Return the [x, y] coordinate for the center point of the cell that contains the specified text.  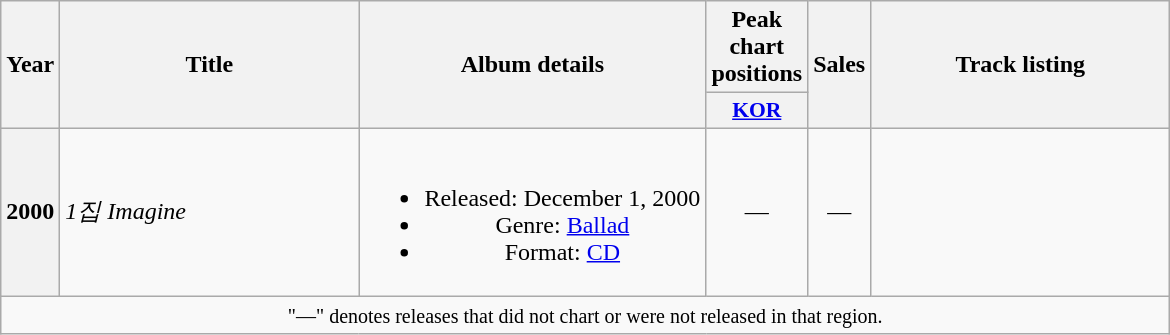
Title [210, 65]
KOR [757, 111]
Track listing [1020, 65]
Album details [532, 65]
1집 Imagine [210, 212]
2000 [30, 212]
Peak chartpositions [757, 47]
Sales [840, 65]
Released: December 1, 2000Genre: BalladFormat: CD [532, 212]
Year [30, 65]
"—" denotes releases that did not chart or were not released in that region. [586, 315]
